Detect which cell encompasses the target text, then output its [X, Y] center coordinate. 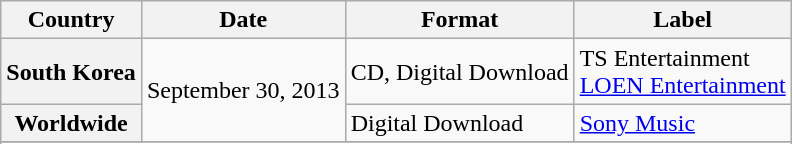
TS EntertainmentLOEN Entertainment [682, 72]
Date [243, 20]
Country [72, 20]
September 30, 2013 [243, 90]
Digital Download [460, 123]
Sony Music [682, 123]
CD, Digital Download [460, 72]
Worldwide [72, 123]
South Korea [72, 72]
Label [682, 20]
Format [460, 20]
